Return the [X, Y] coordinate for the center point of the cell that contains the specified text.  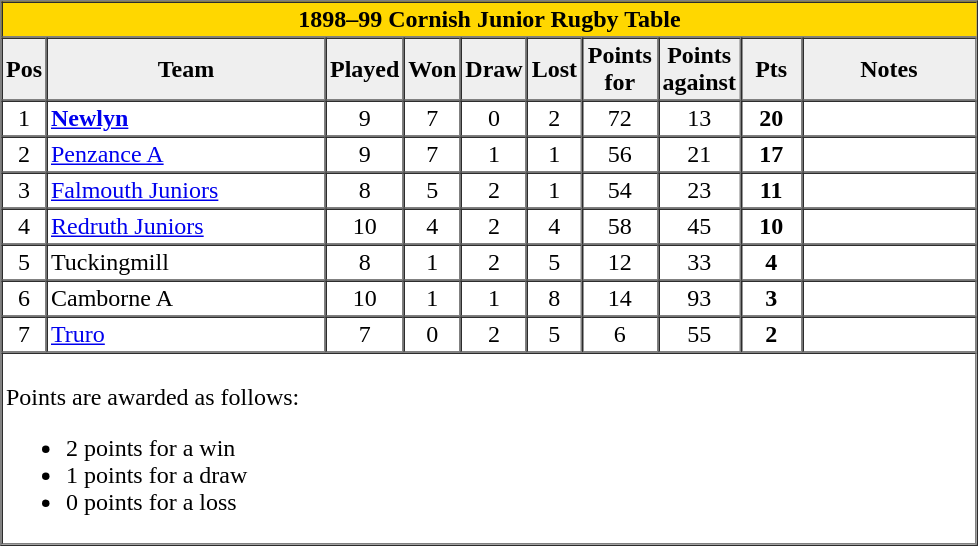
Camborne A [186, 298]
Points are awarded as follows:2 points for a win1 points for a draw0 points for a loss [489, 448]
Pos [24, 70]
Won [432, 70]
13 [699, 118]
58 [620, 226]
72 [620, 118]
54 [620, 190]
12 [620, 262]
11 [771, 190]
Points against [699, 70]
33 [699, 262]
Points for [620, 70]
Truro [186, 334]
Newlyn [186, 118]
Lost [554, 70]
Falmouth Juniors [186, 190]
45 [699, 226]
Pts [771, 70]
Notes [889, 70]
21 [699, 154]
Penzance A [186, 154]
56 [620, 154]
Played [365, 70]
Team [186, 70]
93 [699, 298]
14 [620, 298]
55 [699, 334]
20 [771, 118]
Draw [494, 70]
17 [771, 154]
Tuckingmill [186, 262]
Redruth Juniors [186, 226]
23 [699, 190]
1898–99 Cornish Junior Rugby Table [489, 20]
